Locate the cell with the specified text and output its [X, Y] center coordinate. 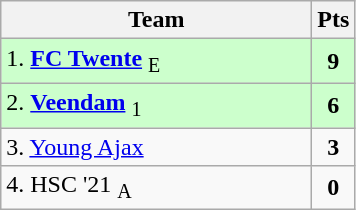
6 [334, 105]
Pts [334, 20]
3. Young Ajax [156, 147]
Team [156, 20]
1. FC Twente E [156, 61]
0 [334, 188]
4. HSC '21 A [156, 188]
3 [334, 147]
2. Veendam 1 [156, 105]
9 [334, 61]
